From the cell containing the given text, extract its center point as (x, y) coordinate. 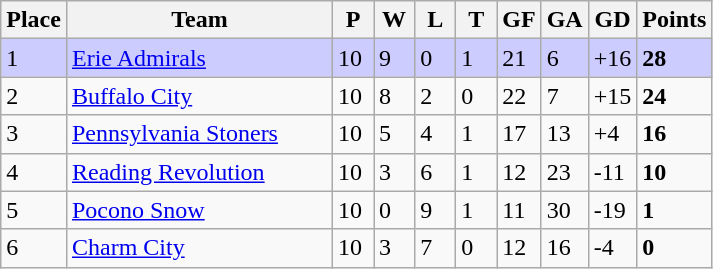
Erie Admirals (199, 58)
T (476, 20)
13 (564, 134)
P (354, 20)
24 (674, 96)
+16 (612, 58)
-4 (612, 248)
28 (674, 58)
Charm City (199, 248)
Buffalo City (199, 96)
Pennsylvania Stoners (199, 134)
GA (564, 20)
Place (34, 20)
11 (519, 210)
-19 (612, 210)
22 (519, 96)
30 (564, 210)
17 (519, 134)
Pocono Snow (199, 210)
+4 (612, 134)
Team (199, 20)
GF (519, 20)
21 (519, 58)
-11 (612, 172)
+15 (612, 96)
8 (394, 96)
W (394, 20)
23 (564, 172)
GD (612, 20)
L (436, 20)
Reading Revolution (199, 172)
Points (674, 20)
